Search for the cell housing the specified text and yield its (x, y) center coordinate. 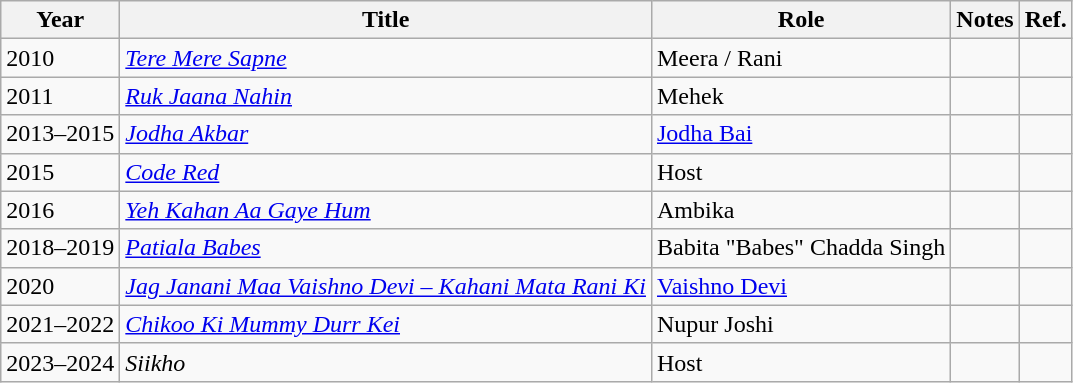
Mehek (800, 96)
Title (386, 20)
2023–2024 (60, 362)
Jodha Bai (800, 134)
2021–2022 (60, 324)
2010 (60, 58)
Meera / Rani (800, 58)
Tere Mere Sapne (386, 58)
2013–2015 (60, 134)
Jodha Akbar (386, 134)
2018–2019 (60, 248)
Yeh Kahan Aa Gaye Hum (386, 210)
2015 (60, 172)
2016 (60, 210)
Ambika (800, 210)
Notes (985, 20)
Year (60, 20)
Chikoo Ki Mummy Durr Kei (386, 324)
Patiala Babes (386, 248)
Ruk Jaana Nahin (386, 96)
2020 (60, 286)
Role (800, 20)
2011 (60, 96)
Nupur Joshi (800, 324)
Ref. (1046, 20)
Jag Janani Maa Vaishno Devi – Kahani Mata Rani Ki (386, 286)
Babita "Babes" Chadda Singh (800, 248)
Code Red (386, 172)
Vaishno Devi (800, 286)
Siikho (386, 362)
